Return [x, y] of the center of cell containing provided text 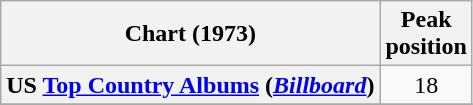
Peakposition [426, 34]
18 [426, 85]
Chart (1973) [190, 34]
US Top Country Albums (Billboard) [190, 85]
